Capture the cell that displays the provided text and extract its [X, Y] central coordinate. 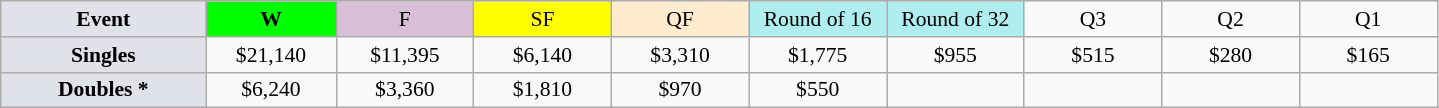
$21,140 [271, 55]
$3,360 [405, 90]
$11,395 [405, 55]
Q3 [1093, 19]
Round of 32 [955, 19]
QF [680, 19]
Doubles * [104, 90]
Singles [104, 55]
F [405, 19]
Event [104, 19]
W [271, 19]
$165 [1368, 55]
$6,240 [271, 90]
$1,810 [543, 90]
$6,140 [543, 55]
$955 [955, 55]
$550 [818, 90]
Q1 [1368, 19]
$3,310 [680, 55]
Round of 16 [818, 19]
$280 [1231, 55]
$1,775 [818, 55]
SF [543, 19]
$515 [1093, 55]
Q2 [1231, 19]
$970 [680, 90]
